Pinpoint the cell where the given text exists, returning its (x, y) midpoint coordinate. 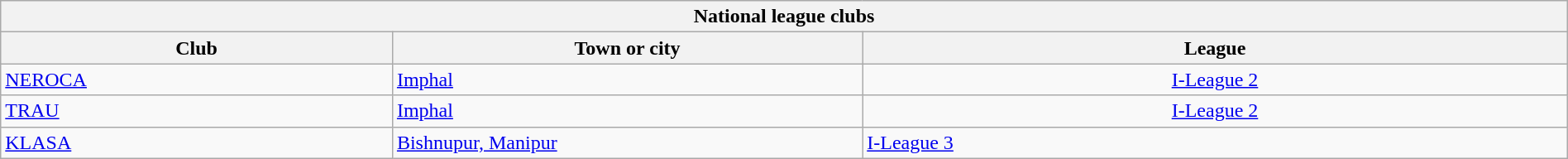
NEROCA (197, 79)
Club (197, 48)
Bishnupur, Manipur (627, 142)
TRAU (197, 111)
I-League 3 (1216, 142)
Town or city (627, 48)
National league clubs (784, 17)
KLASA (197, 142)
League (1216, 48)
